Find where the given text appears and provide that cell's center as (x, y) coordinate. 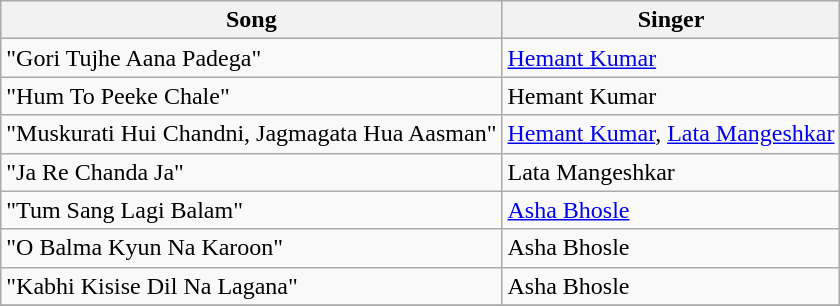
Song (252, 20)
"Muskurati Hui Chandni, Jagmagata Hua Aasman" (252, 134)
"Gori Tujhe Aana Padega" (252, 58)
"Tum Sang Lagi Balam" (252, 210)
"O Balma Kyun Na Karoon" (252, 248)
Lata Mangeshkar (671, 172)
"Ja Re Chanda Ja" (252, 172)
"Kabhi Kisise Dil Na Lagana" (252, 286)
Hemant Kumar, Lata Mangeshkar (671, 134)
Singer (671, 20)
"Hum To Peeke Chale" (252, 96)
